Find where the given text appears and provide that cell's center as [X, Y] coordinate. 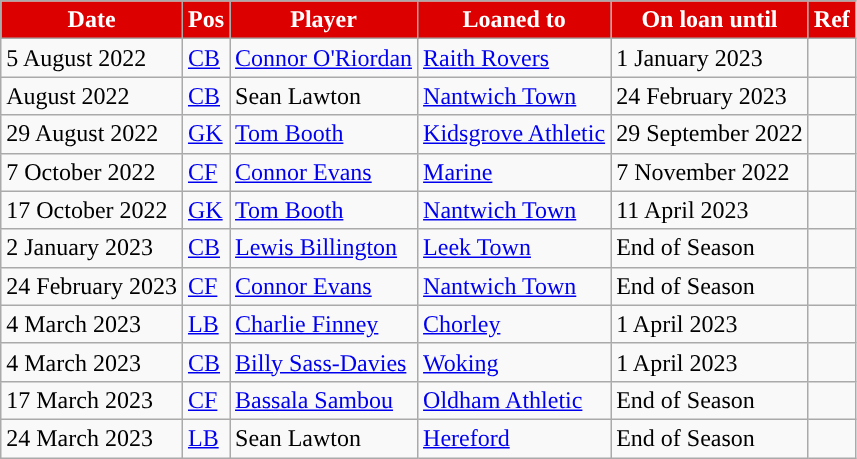
Raith Rovers [514, 58]
August 2022 [92, 96]
7 November 2022 [710, 172]
11 April 2023 [710, 210]
Charlie Finney [324, 324]
Connor O'Riordan [324, 58]
1 January 2023 [710, 58]
Pos [206, 20]
On loan until [710, 20]
Hereford [514, 438]
Chorley [514, 324]
29 August 2022 [92, 134]
Loaned to [514, 20]
Player [324, 20]
2 January 2023 [92, 248]
17 March 2023 [92, 400]
5 August 2022 [92, 58]
Leek Town [514, 248]
7 October 2022 [92, 172]
29 September 2022 [710, 134]
24 March 2023 [92, 438]
Woking [514, 362]
Marine [514, 172]
Date [92, 20]
Kidsgrove Athletic [514, 134]
Billy Sass-Davies [324, 362]
Ref [832, 20]
Oldham Athletic [514, 400]
Bassala Sambou [324, 400]
17 October 2022 [92, 210]
Lewis Billington [324, 248]
